Search for the cell housing the specified text and yield its (X, Y) center coordinate. 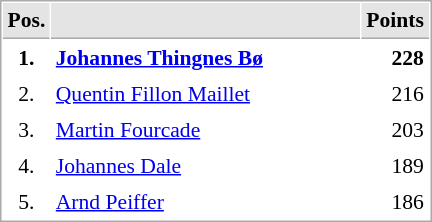
216 (396, 93)
4. (26, 165)
Johannes Dale (206, 165)
5. (26, 201)
186 (396, 201)
Pos. (26, 21)
1. (26, 57)
228 (396, 57)
2. (26, 93)
189 (396, 165)
Martin Fourcade (206, 129)
Points (396, 21)
203 (396, 129)
Quentin Fillon Maillet (206, 93)
3. (26, 129)
Johannes Thingnes Bø (206, 57)
Arnd Peiffer (206, 201)
